From the cell containing the given text, extract its center point as (x, y) coordinate. 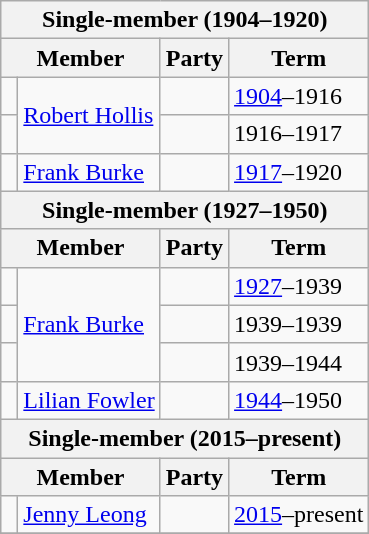
Single-member (1927–1950) (185, 210)
1904–1916 (299, 96)
Single-member (1904–1920) (185, 20)
2015–present (299, 515)
Jenny Leong (89, 515)
1916–1917 (299, 134)
1917–1920 (299, 172)
Lilian Fowler (89, 400)
Single-member (2015–present) (185, 438)
1939–1944 (299, 362)
1944–1950 (299, 400)
Robert Hollis (89, 115)
1939–1939 (299, 324)
1927–1939 (299, 286)
